Identify which cell holds the provided text, then report its [x, y] central coordinate. 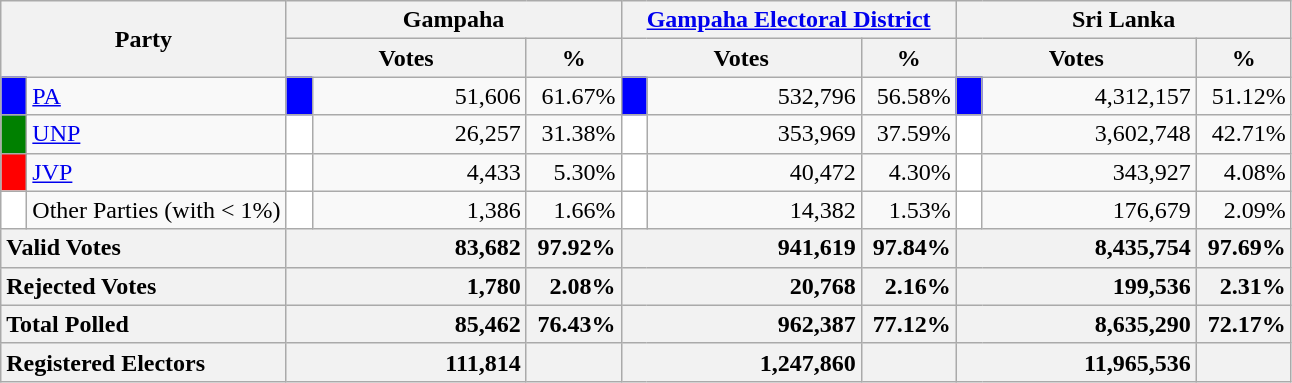
Rejected Votes [144, 286]
3,602,748 [1089, 134]
532,796 [754, 96]
11,965,536 [1076, 362]
26,257 [419, 134]
83,682 [406, 248]
UNP [156, 134]
42.71% [1244, 134]
PA [156, 96]
Party [144, 39]
51,606 [419, 96]
4.08% [1244, 172]
2.09% [1244, 210]
Sri Lanka [1124, 20]
2.08% [574, 286]
2.31% [1244, 286]
1.53% [908, 210]
14,382 [754, 210]
343,927 [1089, 172]
40,472 [754, 172]
962,387 [741, 324]
1,780 [406, 286]
8,635,290 [1076, 324]
37.59% [908, 134]
61.67% [574, 96]
941,619 [741, 248]
Registered Electors [144, 362]
176,679 [1089, 210]
4.30% [908, 172]
Total Polled [144, 324]
97.84% [908, 248]
Gampaha Electoral District [788, 20]
Other Parties (with < 1%) [156, 210]
76.43% [574, 324]
1.66% [574, 210]
31.38% [574, 134]
1,386 [419, 210]
56.58% [908, 96]
72.17% [1244, 324]
199,536 [1076, 286]
97.69% [1244, 248]
8,435,754 [1076, 248]
111,814 [406, 362]
51.12% [1244, 96]
353,969 [754, 134]
77.12% [908, 324]
2.16% [908, 286]
4,312,157 [1089, 96]
JVP [156, 172]
Valid Votes [144, 248]
85,462 [406, 324]
Gampaha [454, 20]
20,768 [741, 286]
5.30% [574, 172]
1,247,860 [741, 362]
97.92% [574, 248]
4,433 [419, 172]
